Return (x, y) of the center of cell containing provided text 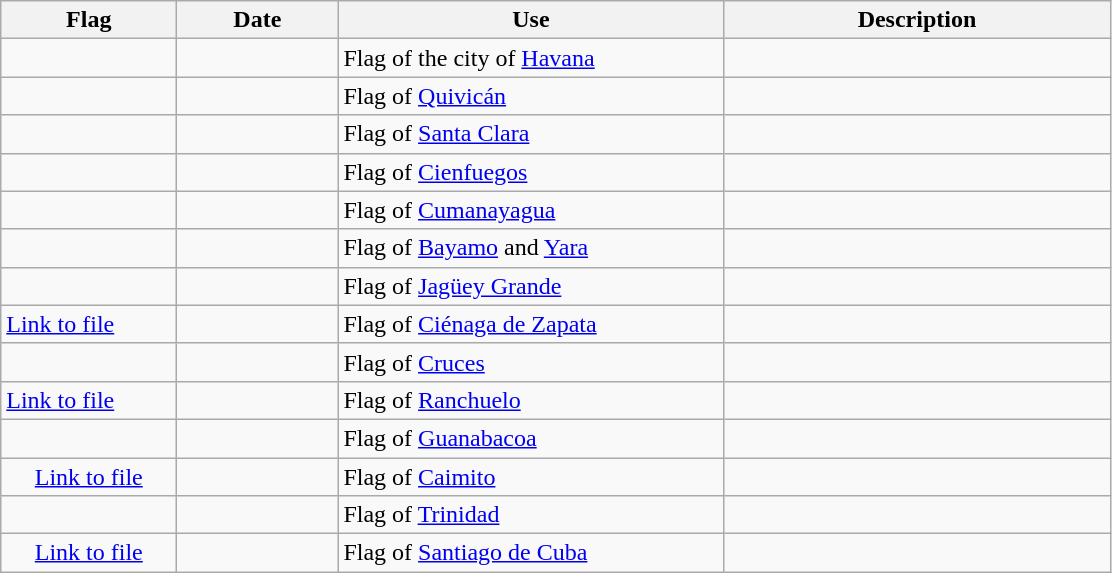
Flag (89, 20)
Flag of Guanabacoa (531, 438)
Flag of Cruces (531, 362)
Flag of Quivicán (531, 96)
Flag of Caimito (531, 477)
Flag of Trinidad (531, 515)
Flag of Ciénaga de Zapata (531, 324)
Flag of Ranchuelo (531, 400)
Use (531, 20)
Flag of Cienfuegos (531, 172)
Flag of Jagüey Grande (531, 286)
Flag of Bayamo and Yara (531, 248)
Flag of Santiago de Cuba (531, 553)
Flag of Santa Clara (531, 134)
Description (917, 20)
Flag of the city of Havana (531, 58)
Flag of Cumanayagua (531, 210)
Date (258, 20)
